Search for the cell housing the specified text and yield its [x, y] center coordinate. 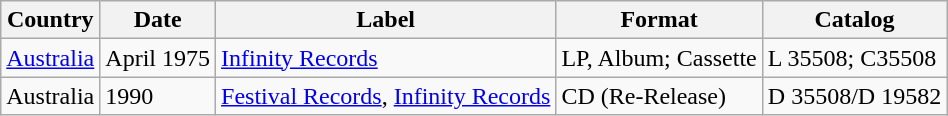
Catalog [854, 20]
Date [158, 20]
Country [50, 20]
Format [659, 20]
CD (Re-Release) [659, 96]
Label [386, 20]
L 35508; C35508 [854, 58]
D 35508/D 19582 [854, 96]
Infinity Records [386, 58]
April 1975 [158, 58]
Festival Records, Infinity Records [386, 96]
LP, Album; Cassette [659, 58]
1990 [158, 96]
